Scan for the cell matching the given text and deliver its (X, Y) coordinate at center. 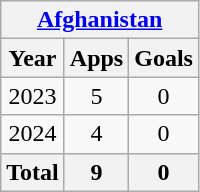
Afghanistan (100, 20)
Goals (164, 58)
Apps (96, 58)
Total (33, 172)
9 (96, 172)
2023 (33, 96)
Year (33, 58)
5 (96, 96)
2024 (33, 134)
4 (96, 134)
